Scan for the cell matching the given text and deliver its (X, Y) coordinate at center. 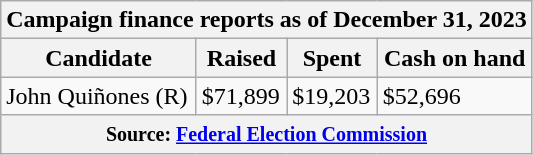
Spent (332, 58)
Candidate (98, 58)
Cash on hand (454, 58)
Source: Federal Election Commission (266, 134)
$19,203 (332, 96)
John Quiñones (R) (98, 96)
Campaign finance reports as of December 31, 2023 (266, 20)
Raised (241, 58)
$52,696 (454, 96)
$71,899 (241, 96)
